Search for the cell housing the specified text and yield its [X, Y] center coordinate. 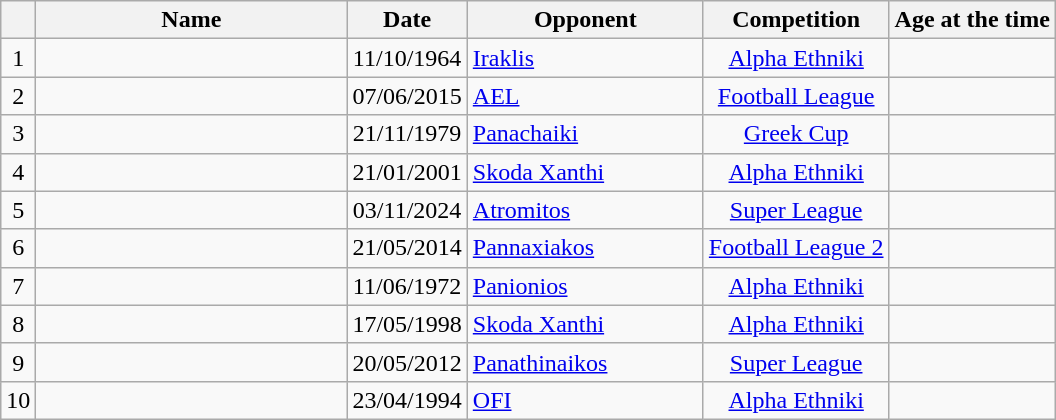
3 [18, 134]
21/01/2001 [407, 172]
Name [192, 20]
8 [18, 324]
Competition [796, 20]
7 [18, 286]
10 [18, 400]
21/11/1979 [407, 134]
23/04/1994 [407, 400]
9 [18, 362]
4 [18, 172]
20/05/2012 [407, 362]
Panachaiki [585, 134]
6 [18, 248]
Panionios [585, 286]
Atromitos [585, 210]
17/05/1998 [407, 324]
Age at the time [972, 20]
Football League [796, 96]
Iraklis [585, 58]
Date [407, 20]
Pannaxiakos [585, 248]
11/06/1972 [407, 286]
07/06/2015 [407, 96]
21/05/2014 [407, 248]
Panathinaikos [585, 362]
1 [18, 58]
03/11/2024 [407, 210]
Opponent [585, 20]
AEL [585, 96]
OFI [585, 400]
2 [18, 96]
5 [18, 210]
11/10/1964 [407, 58]
Football League 2 [796, 248]
Greek Cup [796, 134]
